Pinpoint the cell where the given text exists, returning its (X, Y) midpoint coordinate. 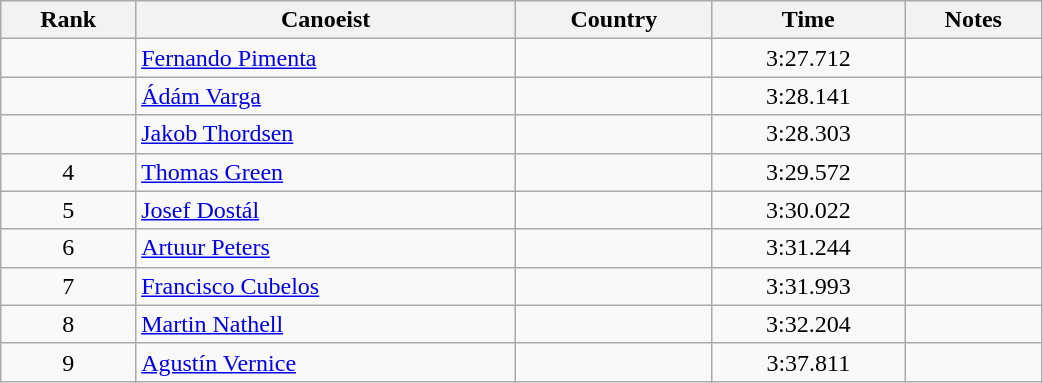
3:31.993 (808, 286)
Josef Dostál (326, 210)
3:30.022 (808, 210)
8 (68, 324)
9 (68, 362)
Time (808, 20)
3:27.712 (808, 58)
Ádám Varga (326, 96)
6 (68, 248)
Jakob Thordsen (326, 134)
Canoeist (326, 20)
Country (614, 20)
3:32.204 (808, 324)
Artuur Peters (326, 248)
Agustín Vernice (326, 362)
7 (68, 286)
Martin Nathell (326, 324)
5 (68, 210)
Fernando Pimenta (326, 58)
3:28.141 (808, 96)
3:28.303 (808, 134)
4 (68, 172)
3:37.811 (808, 362)
3:29.572 (808, 172)
3:31.244 (808, 248)
Francisco Cubelos (326, 286)
Thomas Green (326, 172)
Rank (68, 20)
Notes (974, 20)
